For the text-containing cell, return its midpoint in [x, y] coordinate format. 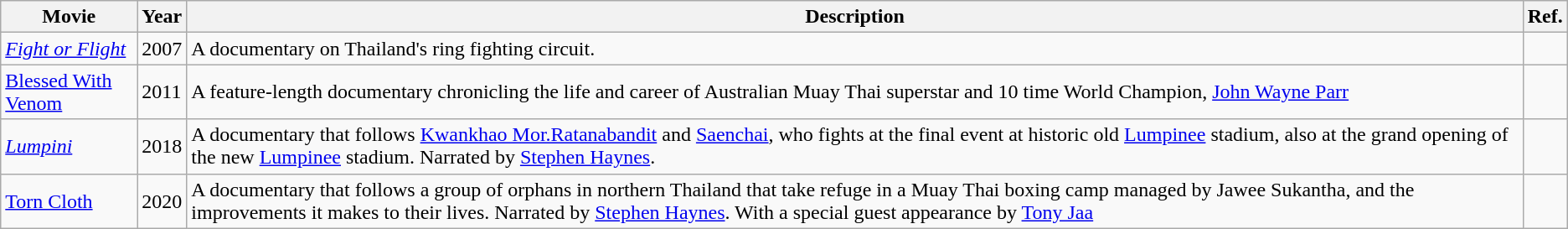
2007 [162, 49]
Fight or Flight [69, 49]
2011 [162, 92]
Description [854, 17]
Ref. [1545, 17]
A feature-length documentary chronicling the life and career of Australian Muay Thai superstar and 10 time World Champion, John Wayne Parr [854, 92]
Movie [69, 17]
Year [162, 17]
Blessed With Venom [69, 92]
2018 [162, 146]
A documentary on Thailand's ring fighting circuit. [854, 49]
Lumpini [69, 146]
Torn Cloth [69, 201]
2020 [162, 201]
